For the text-containing cell, return its midpoint in (X, Y) coordinate format. 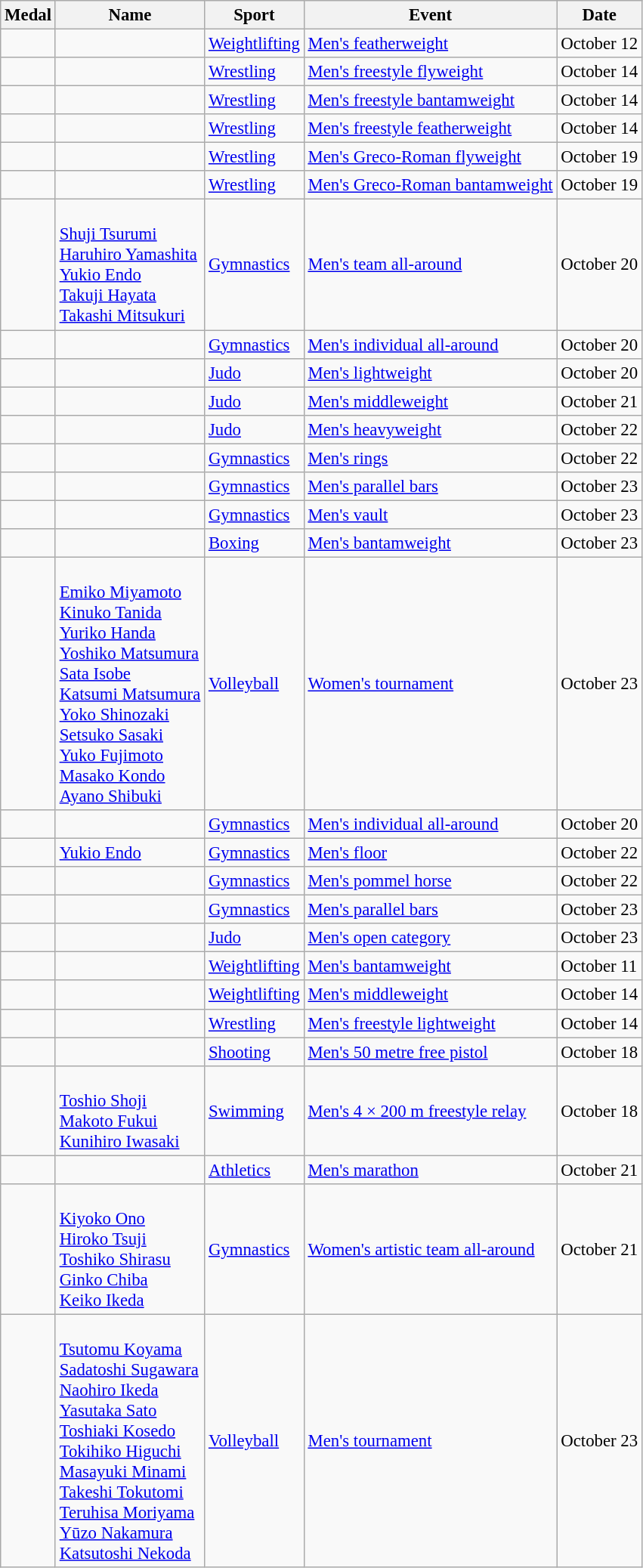
Women's tournament (431, 683)
October 11 (599, 966)
Men's tournament (431, 1440)
Men's 50 metre free pistol (431, 1052)
Women's artistic team all-around (431, 1250)
Shooting (255, 1052)
Men's Greco-Roman bantamweight (431, 185)
Men's freestyle flyweight (431, 72)
October 12 (599, 44)
Men's marathon (431, 1170)
Men's open category (431, 938)
Men's lightweight (431, 373)
Men's featherweight (431, 44)
Men's freestyle bantamweight (431, 101)
Men's freestyle lightweight (431, 1023)
Men's Greco-Roman flyweight (431, 157)
Name (130, 15)
Yukio Endo (130, 853)
Shuji TsurumiHaruhiro YamashitaYukio EndoTakuji HayataTakashi Mitsukuri (130, 264)
Athletics (255, 1170)
Toshio ShojiMakoto FukuiKunihiro Iwasaki (130, 1111)
Swimming (255, 1111)
Medal (29, 15)
Date (599, 15)
Men's floor (431, 853)
Boxing (255, 543)
Men's team all-around (431, 264)
Sport (255, 15)
Emiko MiyamotoKinuko TanidaYuriko HandaYoshiko MatsumuraSata IsobeKatsumi MatsumuraYoko ShinozakiSetsuko SasakiYuko FujimotoMasako KondoAyano Shibuki (130, 683)
Event (431, 15)
Men's 4 × 200 m freestyle relay (431, 1111)
Kiyoko OnoHiroko TsujiToshiko ShirasuGinko ChibaKeiko Ikeda (130, 1250)
Men's freestyle featherweight (431, 128)
Men's pommel horse (431, 881)
Men's vault (431, 515)
Men's rings (431, 458)
Men's heavyweight (431, 429)
